Determine the [x, y] coordinate at the center of the cell enclosing the given text.  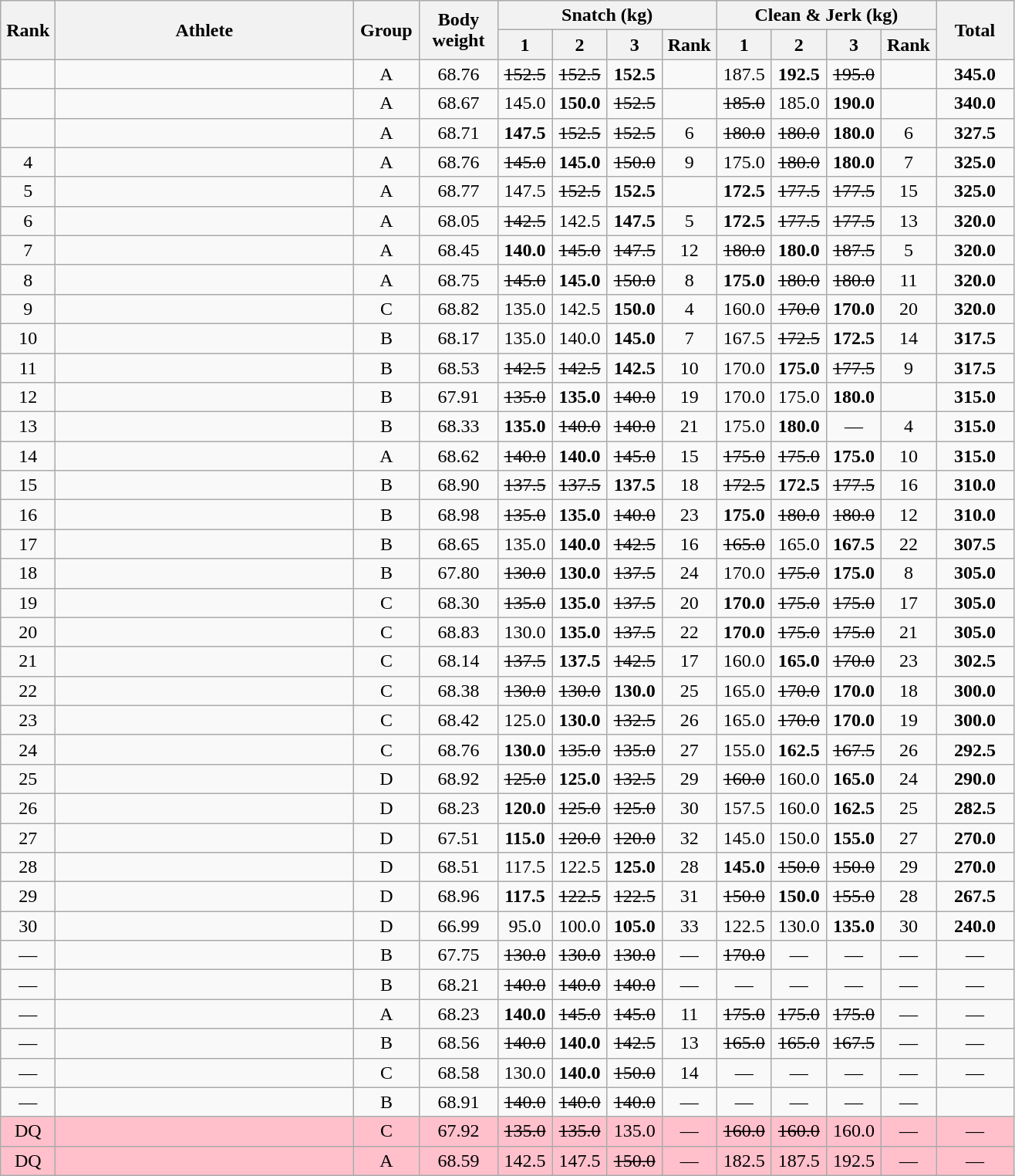
290.0 [975, 779]
345.0 [975, 74]
68.45 [458, 250]
282.5 [975, 808]
68.30 [458, 603]
327.5 [975, 133]
105.0 [634, 926]
100.0 [580, 926]
190.0 [853, 103]
267.5 [975, 897]
68.17 [458, 338]
67.80 [458, 573]
Snatch (kg) [607, 15]
68.96 [458, 897]
68.90 [458, 485]
Total [975, 30]
182.5 [744, 1161]
67.91 [458, 397]
68.65 [458, 544]
340.0 [975, 103]
68.83 [458, 632]
32 [690, 837]
68.92 [458, 779]
68.98 [458, 515]
68.58 [458, 1073]
68.82 [458, 309]
68.67 [458, 103]
240.0 [975, 926]
68.14 [458, 661]
68.75 [458, 279]
Clean & Jerk (kg) [826, 15]
Athlete [204, 30]
157.5 [744, 808]
68.38 [458, 691]
68.77 [458, 191]
292.5 [975, 749]
Body weight [458, 30]
68.59 [458, 1161]
307.5 [975, 544]
68.53 [458, 368]
68.56 [458, 1043]
67.75 [458, 955]
68.51 [458, 867]
66.99 [458, 926]
115.0 [524, 837]
302.5 [975, 661]
31 [690, 897]
67.92 [458, 1131]
68.71 [458, 133]
33 [690, 926]
Group [386, 30]
68.33 [458, 427]
67.51 [458, 837]
95.0 [524, 926]
68.91 [458, 1102]
68.62 [458, 456]
68.21 [458, 985]
68.05 [458, 221]
195.0 [853, 74]
68.42 [458, 720]
